Determine the [x, y] coordinate at the center of the cell enclosing the given text.  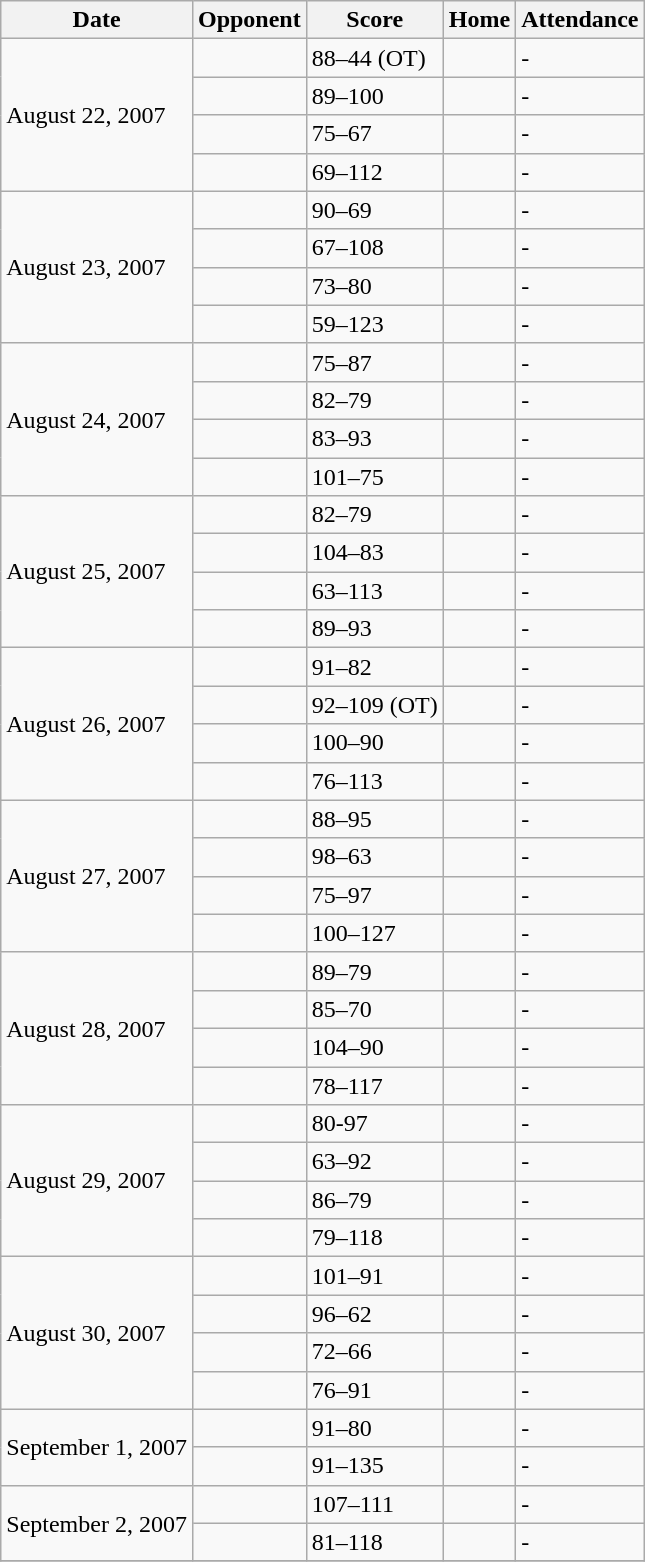
78–117 [374, 1085]
90–69 [374, 210]
76–91 [374, 1390]
75–87 [374, 362]
98–63 [374, 857]
100–127 [374, 933]
August 26, 2007 [97, 724]
72–66 [374, 1352]
85–70 [374, 1009]
101–75 [374, 477]
August 23, 2007 [97, 267]
75–97 [374, 895]
104–83 [374, 553]
September 1, 2007 [97, 1447]
August 27, 2007 [97, 876]
104–90 [374, 1047]
91–135 [374, 1466]
91–82 [374, 667]
August 22, 2007 [97, 115]
75–67 [374, 134]
100–90 [374, 743]
92–109 (OT) [374, 705]
Attendance [580, 20]
August 25, 2007 [97, 572]
83–93 [374, 438]
96–62 [374, 1314]
August 24, 2007 [97, 419]
89–93 [374, 629]
107–111 [374, 1504]
Home [479, 20]
69–112 [374, 172]
63–92 [374, 1162]
73–80 [374, 286]
Opponent [249, 20]
88–95 [374, 819]
Date [97, 20]
76–113 [374, 781]
August 30, 2007 [97, 1333]
59–123 [374, 324]
80-97 [374, 1124]
88–44 (OT) [374, 58]
89–79 [374, 971]
86–79 [374, 1200]
August 29, 2007 [97, 1181]
August 28, 2007 [97, 1028]
89–100 [374, 96]
September 2, 2007 [97, 1523]
79–118 [374, 1238]
67–108 [374, 248]
81–118 [374, 1542]
91–80 [374, 1428]
63–113 [374, 591]
Score [374, 20]
101–91 [374, 1276]
